Pinpoint the cell where the given text exists, returning its [X, Y] midpoint coordinate. 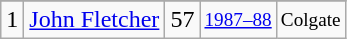
57 [182, 20]
1987–88 [238, 20]
Colgate [310, 20]
John Fletcher [94, 20]
1 [12, 20]
